Determine the [X, Y] coordinate at the center of the cell enclosing the given text.  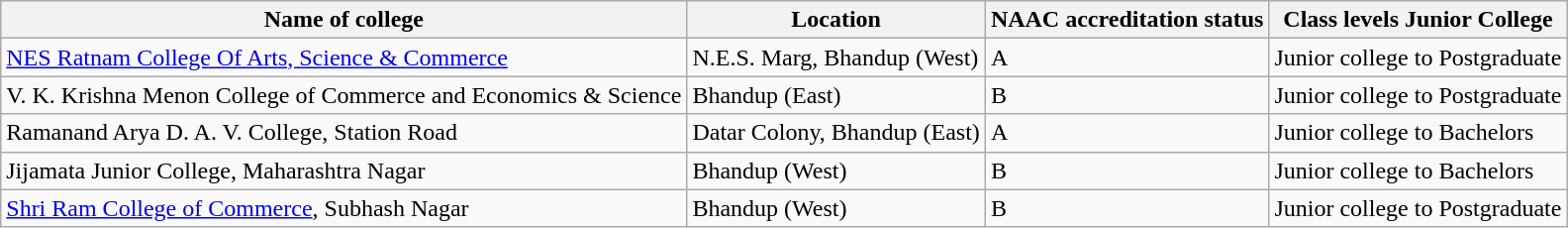
Name of college [344, 20]
Bhandup (East) [835, 95]
Location [835, 20]
Class levels Junior College [1418, 20]
Ramanand Arya D. A. V. College, Station Road [344, 133]
Datar Colony, Bhandup (East) [835, 133]
NES Ratnam College Of Arts, Science & Commerce [344, 57]
V. K. Krishna Menon College of Commerce and Economics & Science [344, 95]
Shri Ram College of Commerce, Subhash Nagar [344, 208]
N.E.S. Marg, Bhandup (West) [835, 57]
Jijamata Junior College, Maharashtra Nagar [344, 171]
NAAC accreditation status [1127, 20]
